Detect which cell encompasses the target text, then output its (x, y) center coordinate. 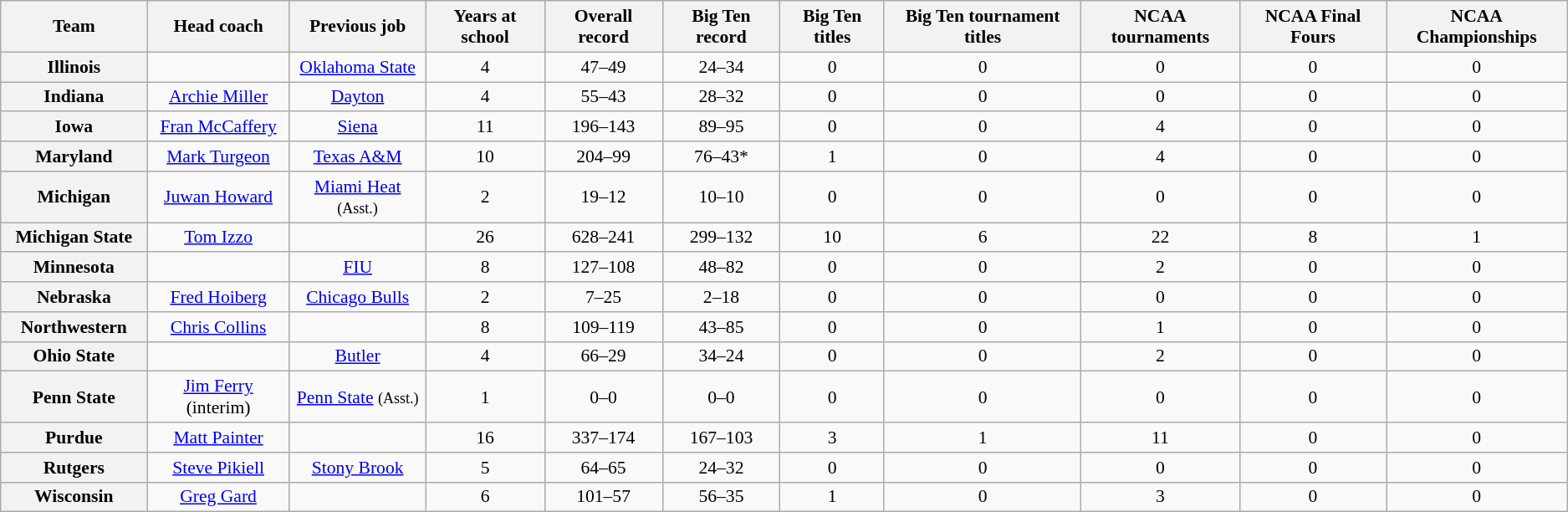
Jim Ferry (interim) (218, 397)
Big Ten tournament titles (982, 27)
Siena (358, 127)
299–132 (721, 238)
Steve Pikiell (218, 468)
FIU (358, 268)
28–32 (721, 97)
26 (485, 238)
10–10 (721, 197)
Previous job (358, 27)
66–29 (604, 356)
Archie Miller (218, 97)
Tom Izzo (218, 238)
24–34 (721, 67)
Penn State (Asst.) (358, 397)
Wisconsin (74, 497)
337–174 (604, 438)
Michigan State (74, 238)
56–35 (721, 497)
Matt Painter (218, 438)
628–241 (604, 238)
167–103 (721, 438)
Fred Hoiberg (218, 297)
Iowa (74, 127)
Overall record (604, 27)
Nebraska (74, 297)
Big Ten titles (832, 27)
Ohio State (74, 356)
NCAA Final Fours (1313, 27)
7–25 (604, 297)
Chicago Bulls (358, 297)
Head coach (218, 27)
2–18 (721, 297)
109–119 (604, 327)
Minnesota (74, 268)
Big Ten record (721, 27)
Illinois (74, 67)
Michigan (74, 197)
64–65 (604, 468)
Oklahoma State (358, 67)
43–85 (721, 327)
Mark Turgeon (218, 156)
Northwestern (74, 327)
5 (485, 468)
24–32 (721, 468)
Miami Heat (Asst.) (358, 197)
101–57 (604, 497)
89–95 (721, 127)
Purdue (74, 438)
Dayton (358, 97)
Indiana (74, 97)
NCAA tournaments (1161, 27)
Butler (358, 356)
127–108 (604, 268)
Team (74, 27)
Fran McCaffery (218, 127)
Texas A&M (358, 156)
Penn State (74, 397)
19–12 (604, 197)
Maryland (74, 156)
47–49 (604, 67)
Chris Collins (218, 327)
34–24 (721, 356)
16 (485, 438)
Greg Gard (218, 497)
Stony Brook (358, 468)
55–43 (604, 97)
204–99 (604, 156)
76–43* (721, 156)
Years at school (485, 27)
22 (1161, 238)
NCAA Championships (1477, 27)
Rutgers (74, 468)
196–143 (604, 127)
Juwan Howard (218, 197)
48–82 (721, 268)
